Locate the cell with the specified text and output its [x, y] center coordinate. 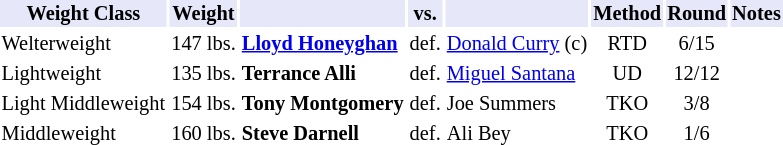
12/12 [697, 74]
Welterweight [84, 44]
Method [628, 14]
vs. [425, 14]
147 lbs. [204, 44]
Light Middleweight [84, 104]
Tony Montgomery [322, 104]
Round [697, 14]
TKO [628, 104]
154 lbs. [204, 104]
6/15 [697, 44]
Lightweight [84, 74]
UD [628, 74]
Notes [757, 14]
RTD [628, 44]
Terrance Alli [322, 74]
135 lbs. [204, 74]
Lloyd Honeyghan [322, 44]
Donald Curry (c) [516, 44]
3/8 [697, 104]
Weight Class [84, 14]
Weight [204, 14]
Joe Summers [516, 104]
Miguel Santana [516, 74]
